Return the (X, Y) coordinate for the center point of the cell that contains the specified text.  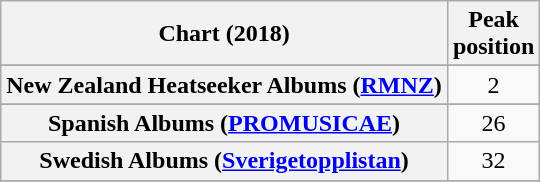
26 (493, 123)
Swedish Albums (Sverigetopplistan) (224, 161)
32 (493, 161)
Chart (2018) (224, 34)
2 (493, 85)
New Zealand Heatseeker Albums (RMNZ) (224, 85)
Peak position (493, 34)
Spanish Albums (PROMUSICAE) (224, 123)
